Extract the [x, y] coordinate from the center of the cell holding the provided text.  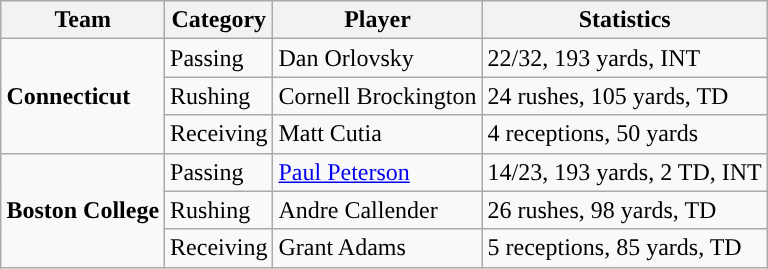
Cornell Brockington [378, 96]
Matt Cutia [378, 134]
Category [219, 20]
Paul Peterson [378, 172]
Connecticut [83, 96]
22/32, 193 yards, INT [624, 58]
5 receptions, 85 yards, TD [624, 248]
26 rushes, 98 yards, TD [624, 210]
Andre Callender [378, 210]
Statistics [624, 20]
Player [378, 20]
Grant Adams [378, 248]
4 receptions, 50 yards [624, 134]
Dan Orlovsky [378, 58]
24 rushes, 105 yards, TD [624, 96]
Boston College [83, 210]
Team [83, 20]
14/23, 193 yards, 2 TD, INT [624, 172]
